From the cell containing the given text, extract its center point as [X, Y] coordinate. 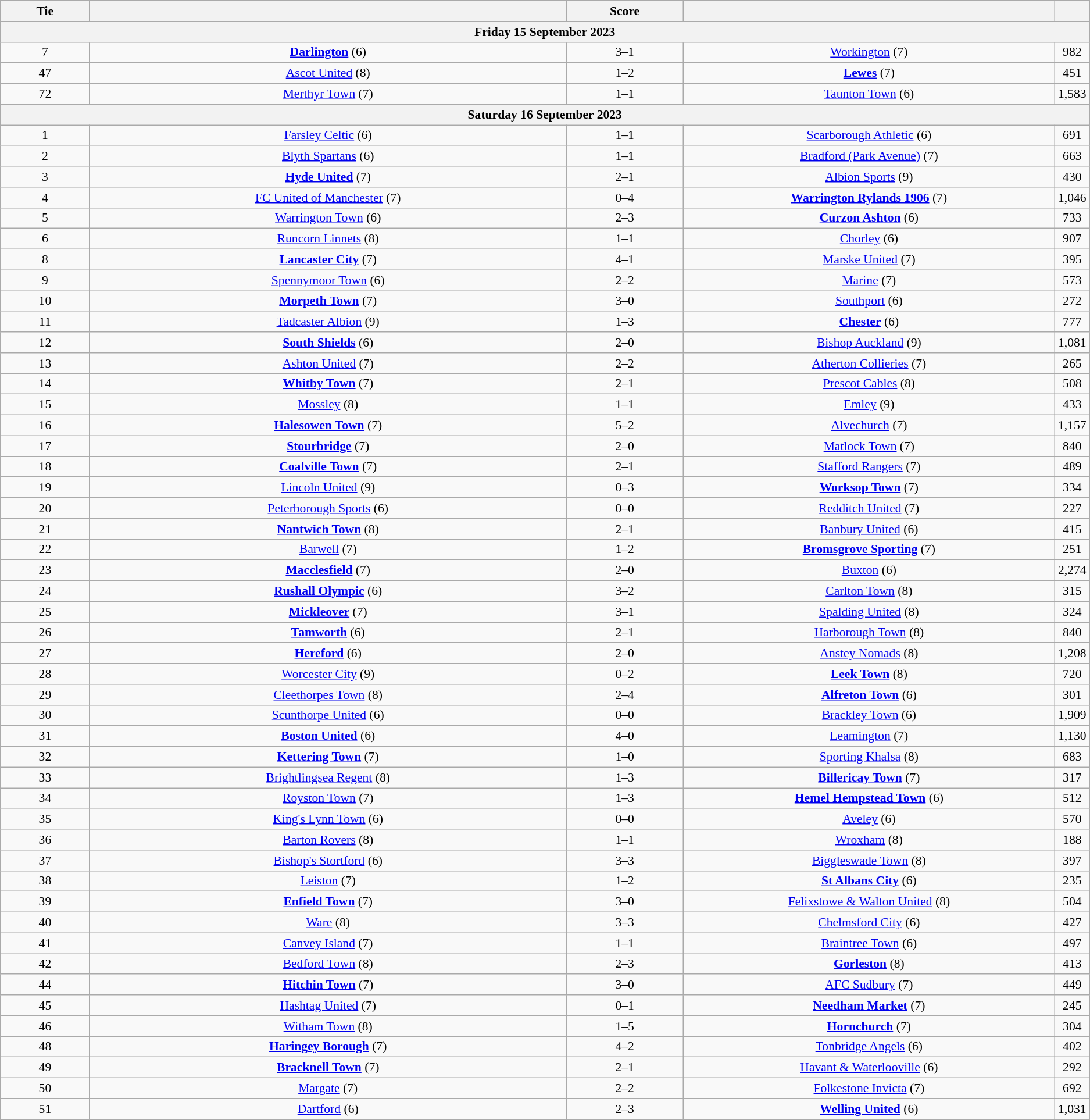
Marske United (7) [869, 260]
Witham Town (8) [328, 1026]
Royston Town (7) [328, 798]
26 [45, 633]
Ascot United (8) [328, 73]
265 [1072, 363]
AFC Sudbury (7) [869, 985]
433 [1072, 405]
397 [1072, 861]
317 [1072, 777]
Havant & Waterlooville (6) [869, 1068]
Albion Sports (9) [869, 177]
Hyde United (7) [328, 177]
FC United of Manchester (7) [328, 198]
Harborough Town (8) [869, 633]
18 [45, 467]
Halesowen Town (7) [328, 426]
315 [1072, 591]
32 [45, 757]
28 [45, 674]
Chorley (6) [869, 239]
16 [45, 426]
39 [45, 902]
Scarborough Athletic (6) [869, 135]
4–1 [624, 260]
Bishop's Stortford (6) [328, 861]
Boston United (6) [328, 736]
0–4 [624, 198]
Spalding United (8) [869, 612]
22 [45, 550]
Enfield Town (7) [328, 902]
Nantwich Town (8) [328, 529]
24 [45, 591]
27 [45, 654]
1,046 [1072, 198]
Hornchurch (7) [869, 1026]
1,130 [1072, 736]
Haringey Borough (7) [328, 1047]
Cleethorpes Town (8) [328, 695]
663 [1072, 156]
415 [1072, 529]
33 [45, 777]
Prescot Cables (8) [869, 384]
570 [1072, 819]
Lewes (7) [869, 73]
Biggleswade Town (8) [869, 861]
Leek Town (8) [869, 674]
12 [45, 343]
30 [45, 715]
0–1 [624, 1005]
Spennymoor Town (6) [328, 280]
72 [45, 94]
430 [1072, 177]
48 [45, 1047]
301 [1072, 695]
692 [1072, 1089]
0–3 [624, 488]
245 [1072, 1005]
Marine (7) [869, 280]
Hemel Hempstead Town (6) [869, 798]
720 [1072, 674]
36 [45, 840]
Carlton Town (8) [869, 591]
4–0 [624, 736]
47 [45, 73]
504 [1072, 902]
44 [45, 985]
Folkestone Invicta (7) [869, 1089]
Warrington Rylands 1906 (7) [869, 198]
Alvechurch (7) [869, 426]
Peterborough Sports (6) [328, 508]
2 [45, 156]
413 [1072, 964]
Kettering Town (7) [328, 757]
Tie [45, 11]
4–2 [624, 1047]
Lancaster City (7) [328, 260]
Brightlingsea Regent (8) [328, 777]
10 [45, 301]
40 [45, 923]
45 [45, 1005]
5 [45, 218]
251 [1072, 550]
14 [45, 384]
Leamington (7) [869, 736]
Blyth Spartans (6) [328, 156]
46 [45, 1026]
Wroxham (8) [869, 840]
Darlington (6) [328, 52]
402 [1072, 1047]
Hereford (6) [328, 654]
Needham Market (7) [869, 1005]
395 [1072, 260]
Billericay Town (7) [869, 777]
Runcorn Linnets (8) [328, 239]
Bracknell Town (7) [328, 1068]
8 [45, 260]
Rushall Olympic (6) [328, 591]
451 [1072, 73]
777 [1072, 322]
Bishop Auckland (9) [869, 343]
1–5 [624, 1026]
Leiston (7) [328, 881]
3 [45, 177]
907 [1072, 239]
Mickleover (7) [328, 612]
512 [1072, 798]
Braintree Town (6) [869, 943]
Southport (6) [869, 301]
449 [1072, 985]
Merthyr Town (7) [328, 94]
Coalville Town (7) [328, 467]
Friday 15 September 2023 [545, 32]
Whitby Town (7) [328, 384]
Matlock Town (7) [869, 446]
Gorleston (8) [869, 964]
Farsley Celtic (6) [328, 135]
227 [1072, 508]
Stourbridge (7) [328, 446]
6 [45, 239]
5–2 [624, 426]
683 [1072, 757]
427 [1072, 923]
1,081 [1072, 343]
49 [45, 1068]
Macclesfield (7) [328, 570]
1,031 [1072, 1109]
St Albans City (6) [869, 881]
Scunthorpe United (6) [328, 715]
Worcester City (9) [328, 674]
23 [45, 570]
Lincoln United (9) [328, 488]
Alfreton Town (6) [869, 695]
1,909 [1072, 715]
235 [1072, 881]
Atherton Collieries (7) [869, 363]
Bradford (Park Avenue) (7) [869, 156]
11 [45, 322]
Hashtag United (7) [328, 1005]
334 [1072, 488]
188 [1072, 840]
17 [45, 446]
15 [45, 405]
Dartford (6) [328, 1109]
Tadcaster Albion (9) [328, 322]
Stafford Rangers (7) [869, 467]
19 [45, 488]
Workington (7) [869, 52]
Bromsgrove Sporting (7) [869, 550]
Chester (6) [869, 322]
Emley (9) [869, 405]
Anstey Nomads (8) [869, 654]
41 [45, 943]
King's Lynn Town (6) [328, 819]
Hitchin Town (7) [328, 985]
1 [45, 135]
Worksop Town (7) [869, 488]
29 [45, 695]
37 [45, 861]
324 [1072, 612]
9 [45, 280]
Chelmsford City (6) [869, 923]
Redditch United (7) [869, 508]
7 [45, 52]
Sporting Khalsa (8) [869, 757]
489 [1072, 467]
272 [1072, 301]
50 [45, 1089]
34 [45, 798]
4 [45, 198]
51 [45, 1109]
42 [45, 964]
Ware (8) [328, 923]
508 [1072, 384]
1,157 [1072, 426]
21 [45, 529]
733 [1072, 218]
Bedford Town (8) [328, 964]
20 [45, 508]
25 [45, 612]
304 [1072, 1026]
Canvey Island (7) [328, 943]
Mossley (8) [328, 405]
Felixstowe & Walton United (8) [869, 902]
573 [1072, 280]
Score [624, 11]
Tonbridge Angels (6) [869, 1047]
497 [1072, 943]
Ashton United (7) [328, 363]
1–0 [624, 757]
Brackley Town (6) [869, 715]
13 [45, 363]
South Shields (6) [328, 343]
2–4 [624, 695]
Warrington Town (6) [328, 218]
3–2 [624, 591]
Welling United (6) [869, 1109]
Aveley (6) [869, 819]
2,274 [1072, 570]
Buxton (6) [869, 570]
Tamworth (6) [328, 633]
Barwell (7) [328, 550]
Margate (7) [328, 1089]
35 [45, 819]
Barton Rovers (8) [328, 840]
Banbury United (6) [869, 529]
31 [45, 736]
292 [1072, 1068]
Morpeth Town (7) [328, 301]
Curzon Ashton (6) [869, 218]
982 [1072, 52]
Taunton Town (6) [869, 94]
38 [45, 881]
Saturday 16 September 2023 [545, 115]
1,583 [1072, 94]
691 [1072, 135]
0–2 [624, 674]
1,208 [1072, 654]
